Pinpoint the cell where the given text exists, returning its [X, Y] midpoint coordinate. 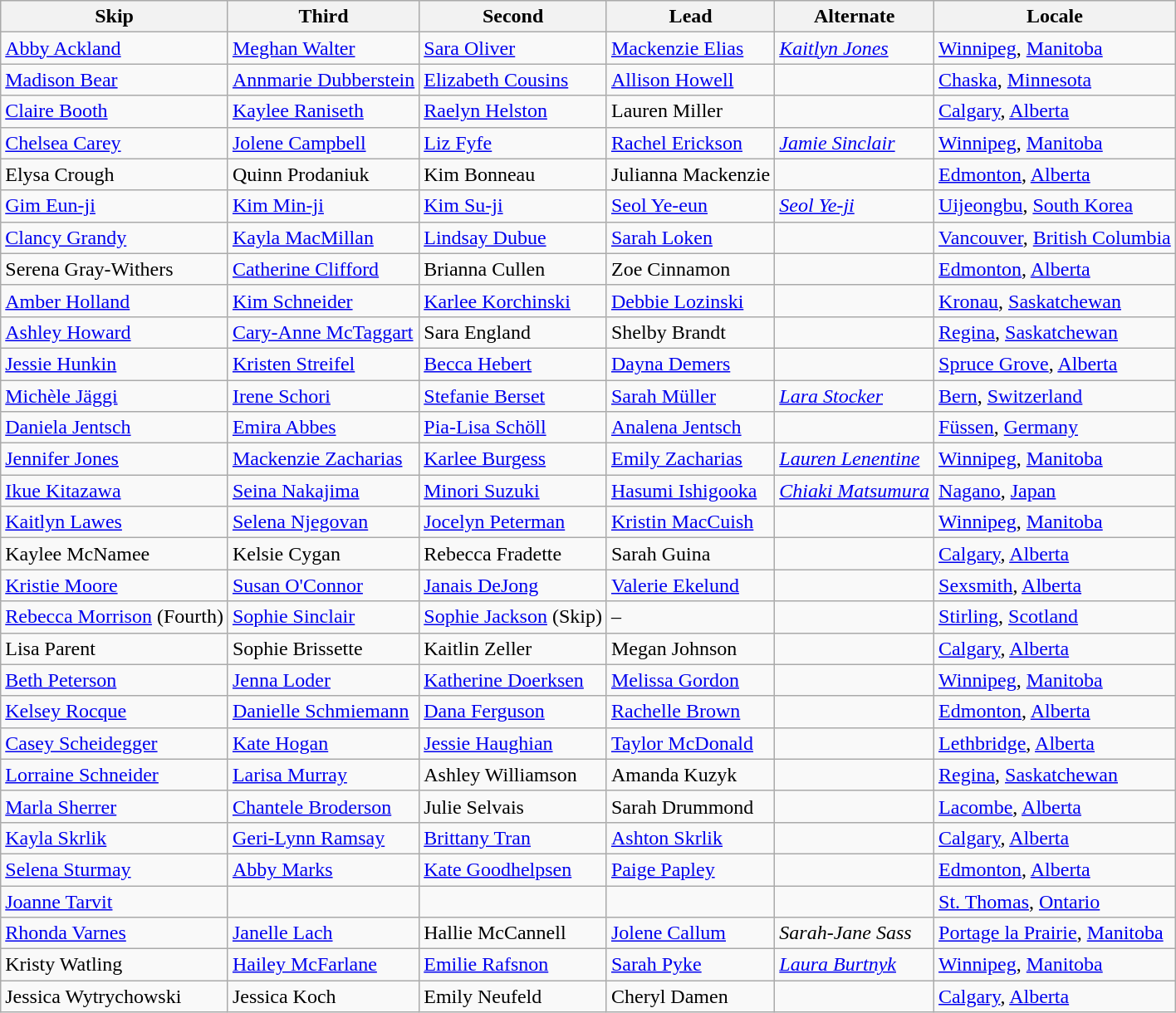
Kaylee Raniseth [323, 111]
Kaitlin Zeller [513, 648]
Jamie Sinclair [855, 143]
Karlee Korchinski [513, 301]
Lauren Miller [690, 111]
Kim Min-ji [323, 206]
Lisa Parent [115, 648]
Alternate [855, 17]
Jessica Koch [323, 996]
Ashley Howard [115, 332]
Minori Suzuki [513, 491]
Seina Nakajima [323, 491]
Allison Howell [690, 80]
Michèle Jäggi [115, 396]
Mackenzie Elias [690, 48]
Bern, Switzerland [1055, 396]
Stefanie Berset [513, 396]
Kate Goodhelpsen [513, 869]
Kelsey Rocque [115, 712]
Kaylee McNamee [115, 554]
Emily Zacharias [690, 459]
Seol Ye-ji [855, 206]
Geri-Lynn Ramsay [323, 838]
Cheryl Damen [690, 996]
Rachel Erickson [690, 143]
Skip [115, 17]
Spruce Grove, Alberta [1055, 364]
Lorraine Schneider [115, 775]
Hasumi Ishigooka [690, 491]
Ikue Kitazawa [115, 491]
Larisa Murray [323, 775]
Brianna Cullen [513, 269]
Karlee Burgess [513, 459]
Kayla Skrlik [115, 838]
Hailey McFarlane [323, 965]
– [690, 617]
Jenna Loder [323, 680]
Pia-Lisa Schöll [513, 428]
Valerie Ekelund [690, 585]
Abby Marks [323, 869]
Janais DeJong [513, 585]
Sara England [513, 332]
Elysa Crough [115, 174]
Catherine Clifford [323, 269]
Sophie Sinclair [323, 617]
Dayna Demers [690, 364]
Kristen Streifel [323, 364]
Jessie Hunkin [115, 364]
Kim Bonneau [513, 174]
Katherine Doerksen [513, 680]
Kim Su-ji [513, 206]
Janelle Lach [323, 933]
Sexsmith, Alberta [1055, 585]
Kelsie Cygan [323, 554]
Beth Peterson [115, 680]
Laura Burtnyk [855, 965]
Third [323, 17]
Joanne Tarvit [115, 901]
Kristie Moore [115, 585]
Lindsay Dubue [513, 237]
Irene Schori [323, 396]
Jolene Campbell [323, 143]
Sophie Jackson (Skip) [513, 617]
Marla Sherrer [115, 806]
Lara Stocker [855, 396]
Jennifer Jones [115, 459]
Cary-Anne McTaggart [323, 332]
Jolene Callum [690, 933]
Sophie Brissette [323, 648]
Rachelle Brown [690, 712]
Meghan Walter [323, 48]
Brittany Tran [513, 838]
Taylor McDonald [690, 743]
Quinn Prodaniuk [323, 174]
Jessie Haughian [513, 743]
Sarah Loken [690, 237]
Raelyn Helston [513, 111]
Portage la Prairie, Manitoba [1055, 933]
Kate Hogan [323, 743]
Amanda Kuzyk [690, 775]
Lacombe, Alberta [1055, 806]
Serena Gray-Withers [115, 269]
Sarah Pyke [690, 965]
Uijeongbu, South Korea [1055, 206]
Kaitlyn Lawes [115, 522]
Clancy Grandy [115, 237]
Emilie Rafsnon [513, 965]
Julie Selvais [513, 806]
Selena Sturmay [115, 869]
Paige Papley [690, 869]
Melissa Gordon [690, 680]
Füssen, Germany [1055, 428]
Chantele Broderson [323, 806]
Claire Booth [115, 111]
Dana Ferguson [513, 712]
Elizabeth Cousins [513, 80]
Casey Scheidegger [115, 743]
Sarah Guina [690, 554]
Lauren Lenentine [855, 459]
Vancouver, British Columbia [1055, 237]
Megan Johnson [690, 648]
Analena Jentsch [690, 428]
Abby Ackland [115, 48]
Kim Schneider [323, 301]
Chaska, Minnesota [1055, 80]
Locale [1055, 17]
Emily Neufeld [513, 996]
Second [513, 17]
Annmarie Dubberstein [323, 80]
Julianna Mackenzie [690, 174]
Sarah Drummond [690, 806]
Kayla MacMillan [323, 237]
Debbie Lozinski [690, 301]
Susan O'Connor [323, 585]
Danielle Schmiemann [323, 712]
Rebecca Fradette [513, 554]
Rebecca Morrison (Fourth) [115, 617]
Lethbridge, Alberta [1055, 743]
Ashley Williamson [513, 775]
Kristin MacCuish [690, 522]
St. Thomas, Ontario [1055, 901]
Kronau, Saskatchewan [1055, 301]
Jocelyn Peterman [513, 522]
Emira Abbes [323, 428]
Becca Hebert [513, 364]
Chiaki Matsumura [855, 491]
Kristy Watling [115, 965]
Zoe Cinnamon [690, 269]
Sarah-Jane Sass [855, 933]
Seol Ye-eun [690, 206]
Sara Oliver [513, 48]
Amber Holland [115, 301]
Kaitlyn Jones [855, 48]
Selena Njegovan [323, 522]
Sarah Müller [690, 396]
Nagano, Japan [1055, 491]
Stirling, Scotland [1055, 617]
Hallie McCannell [513, 933]
Liz Fyfe [513, 143]
Gim Eun-ji [115, 206]
Chelsea Carey [115, 143]
Shelby Brandt [690, 332]
Madison Bear [115, 80]
Jessica Wytrychowski [115, 996]
Rhonda Varnes [115, 933]
Ashton Skrlik [690, 838]
Mackenzie Zacharias [323, 459]
Lead [690, 17]
Daniela Jentsch [115, 428]
